Find where the given text appears and provide that cell's center as (X, Y) coordinate. 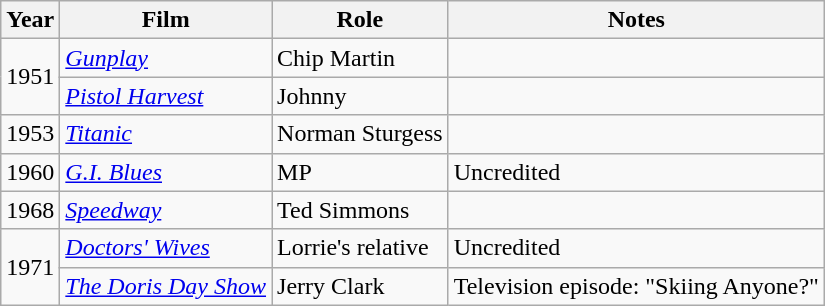
Pistol Harvest (166, 96)
The Doris Day Show (166, 286)
Role (360, 20)
Johnny (360, 96)
1960 (30, 172)
Chip Martin (360, 58)
Gunplay (166, 58)
1968 (30, 210)
1953 (30, 134)
Year (30, 20)
Speedway (166, 210)
Notes (636, 20)
Titanic (166, 134)
Doctors' Wives (166, 248)
Ted Simmons (360, 210)
1951 (30, 77)
1971 (30, 267)
Jerry Clark (360, 286)
Norman Sturgess (360, 134)
MP (360, 172)
Lorrie's relative (360, 248)
G.I. Blues (166, 172)
Film (166, 20)
Television episode: "Skiing Anyone?" (636, 286)
